Detect which cell encompasses the target text, then output its [X, Y] center coordinate. 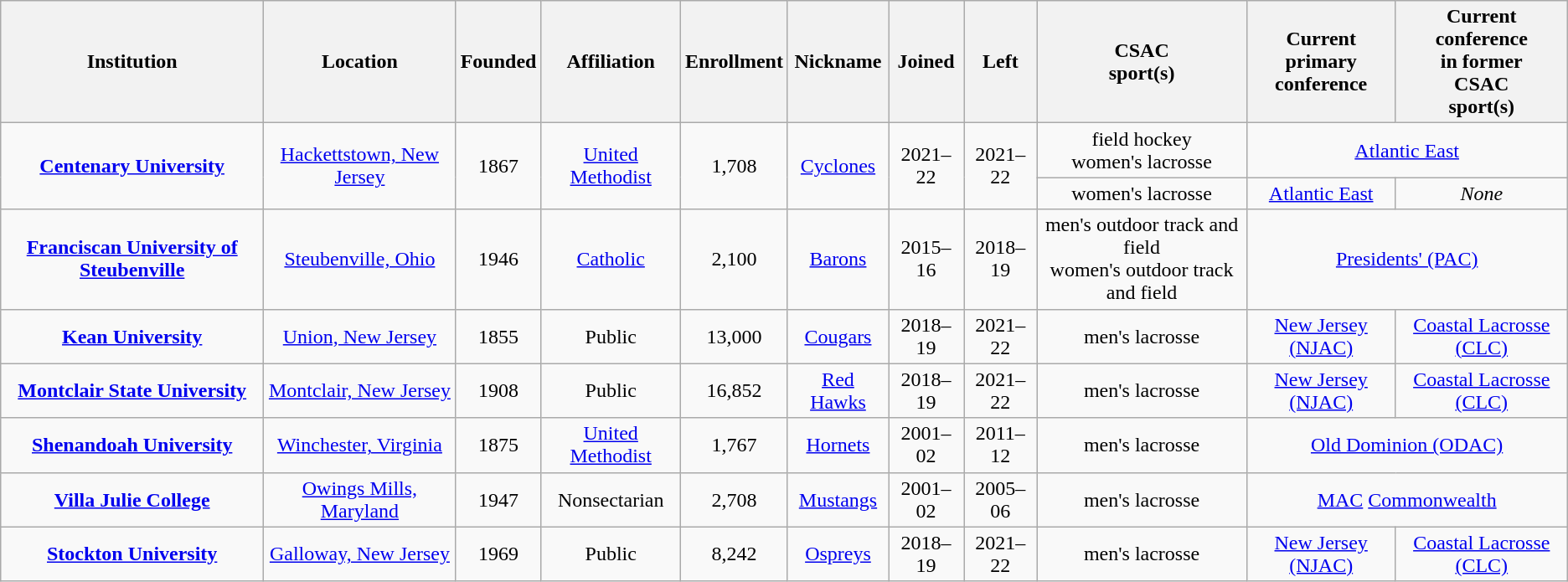
2011–12 [1001, 446]
Hackettstown, New Jersey [360, 166]
Catholic [611, 260]
1875 [498, 446]
Red Hawks [838, 390]
Galloway, New Jersey [360, 554]
Cougars [838, 337]
2015–16 [926, 260]
1867 [498, 166]
1855 [498, 337]
Ospreys [838, 554]
Montclair State University [132, 390]
Currentprimaryconference [1321, 62]
Hornets [838, 446]
1969 [498, 554]
Left [1001, 62]
2,100 [734, 260]
None [1481, 193]
1946 [498, 260]
MAC Commonwealth [1407, 499]
Montclair, New Jersey [360, 390]
women's lacrosse [1142, 193]
CSACsport(s) [1142, 62]
Centenary University [132, 166]
Old Dominion (ODAC) [1407, 446]
Institution [132, 62]
Franciscan University of Steubenville [132, 260]
Founded [498, 62]
Enrollment [734, 62]
Union, New Jersey [360, 337]
2,708 [734, 499]
men's outdoor track and fieldwomen's outdoor track and field [1142, 260]
1,767 [734, 446]
2005–06 [1001, 499]
Cyclones [838, 166]
16,852 [734, 390]
8,242 [734, 554]
Currentconferencein formerCSACsport(s) [1481, 62]
1,708 [734, 166]
1908 [498, 390]
field hockeywomen's lacrosse [1142, 151]
Nonsectarian [611, 499]
Barons [838, 260]
Location [360, 62]
Joined [926, 62]
1947 [498, 499]
Presidents' (PAC) [1407, 260]
Mustangs [838, 499]
Steubenville, Ohio [360, 260]
Kean University [132, 337]
Villa Julie College [132, 499]
Shenandoah University [132, 446]
Owings Mills, Maryland [360, 499]
Nickname [838, 62]
Affiliation [611, 62]
Stockton University [132, 554]
13,000 [734, 337]
Winchester, Virginia [360, 446]
